From the cell containing the given text, extract its center point as [X, Y] coordinate. 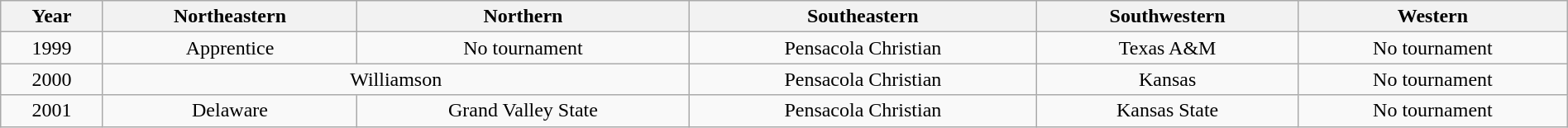
Kansas [1168, 79]
Kansas State [1168, 111]
Southwestern [1168, 17]
Northeastern [230, 17]
Northern [523, 17]
Southeastern [863, 17]
Texas A&M [1168, 48]
Grand Valley State [523, 111]
Williamson [395, 79]
1999 [52, 48]
Western [1433, 17]
Delaware [230, 111]
Apprentice [230, 48]
2001 [52, 111]
2000 [52, 79]
Year [52, 17]
